From the cell containing the given text, extract its center point as [x, y] coordinate. 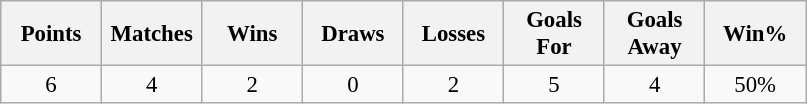
Draws [354, 34]
6 [52, 85]
50% [756, 85]
5 [554, 85]
Goals For [554, 34]
Points [52, 34]
Goals Away [654, 34]
Win% [756, 34]
Wins [252, 34]
Losses [454, 34]
0 [354, 85]
Matches [152, 34]
